Output the (X, Y) coordinate of the center of the cell containing the given text.  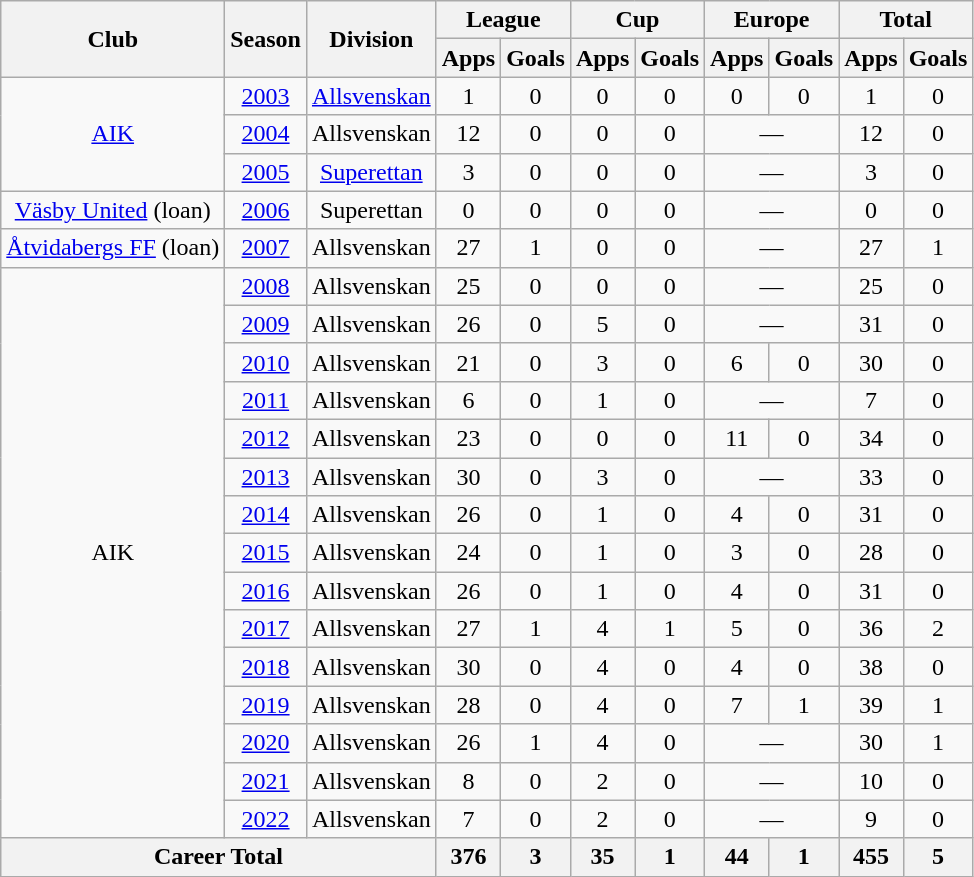
2016 (266, 591)
21 (468, 362)
2006 (266, 210)
2013 (266, 477)
39 (871, 705)
2008 (266, 286)
2010 (266, 362)
2020 (266, 743)
2021 (266, 781)
38 (871, 667)
2005 (266, 172)
Division (371, 39)
11 (737, 438)
2004 (266, 134)
35 (602, 857)
36 (871, 629)
44 (737, 857)
League (503, 20)
10 (871, 781)
Väsby United (loan) (113, 210)
33 (871, 477)
376 (468, 857)
2015 (266, 553)
2011 (266, 400)
Club (113, 39)
8 (468, 781)
Season (266, 39)
Total (906, 20)
2018 (266, 667)
34 (871, 438)
2009 (266, 324)
23 (468, 438)
2022 (266, 819)
Career Total (218, 857)
2003 (266, 96)
9 (871, 819)
455 (871, 857)
2012 (266, 438)
2007 (266, 248)
Cup (637, 20)
2019 (266, 705)
Åtvidabergs FF (loan) (113, 248)
2014 (266, 515)
2017 (266, 629)
24 (468, 553)
Europe (772, 20)
